Locate the cell with the specified text and output its [X, Y] center coordinate. 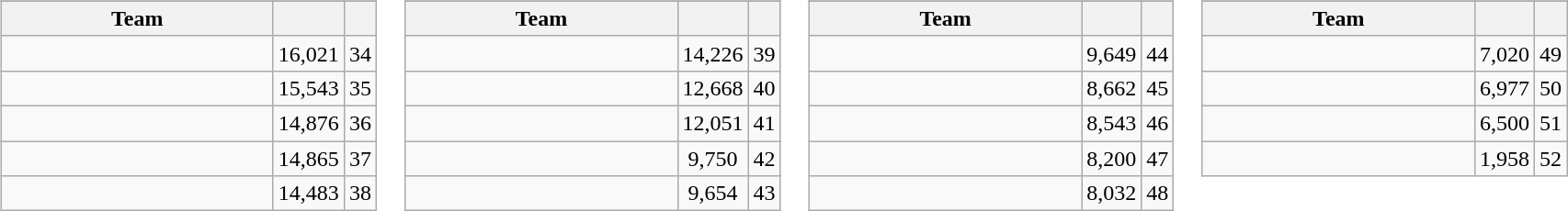
16,021 [309, 53]
14,865 [309, 159]
7,020 [1504, 53]
8,200 [1112, 159]
14,226 [713, 53]
43 [765, 194]
38 [360, 194]
40 [765, 88]
42 [765, 159]
46 [1158, 123]
48 [1158, 194]
52 [1550, 159]
6,977 [1504, 88]
51 [1550, 123]
12,668 [713, 88]
44 [1158, 53]
15,543 [309, 88]
8,662 [1112, 88]
47 [1158, 159]
45 [1158, 88]
39 [765, 53]
9,649 [1112, 53]
8,543 [1112, 123]
12,051 [713, 123]
49 [1550, 53]
6,500 [1504, 123]
41 [765, 123]
8,032 [1112, 194]
34 [360, 53]
50 [1550, 88]
36 [360, 123]
14,483 [309, 194]
1,958 [1504, 159]
9,750 [713, 159]
35 [360, 88]
9,654 [713, 194]
37 [360, 159]
14,876 [309, 123]
